Return (x, y) of the center of cell containing provided text 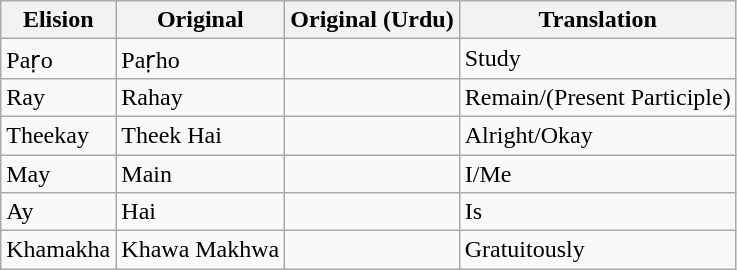
May (58, 173)
Original (Urdu) (372, 20)
Original (200, 20)
Gratuitously (598, 250)
Is (598, 212)
Theek Hai (200, 135)
Ay (58, 212)
Paṛho (200, 59)
I/Me (598, 173)
Elision (58, 20)
Translation (598, 20)
Remain/(Present Participle) (598, 97)
Main (200, 173)
Hai (200, 212)
Alright/Okay (598, 135)
Study (598, 59)
Theekay (58, 135)
Khawa Makhwa (200, 250)
Khamakha (58, 250)
Paṛo (58, 59)
Rahay (200, 97)
Ray (58, 97)
